Scan for the cell matching the given text and deliver its [x, y] coordinate at center. 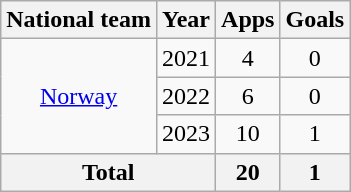
Goals [315, 20]
2022 [186, 96]
National team [79, 20]
Apps [248, 20]
4 [248, 58]
6 [248, 96]
Year [186, 20]
10 [248, 134]
2021 [186, 58]
Norway [79, 96]
20 [248, 172]
2023 [186, 134]
Total [108, 172]
